From the cell containing the given text, extract its center point as [X, Y] coordinate. 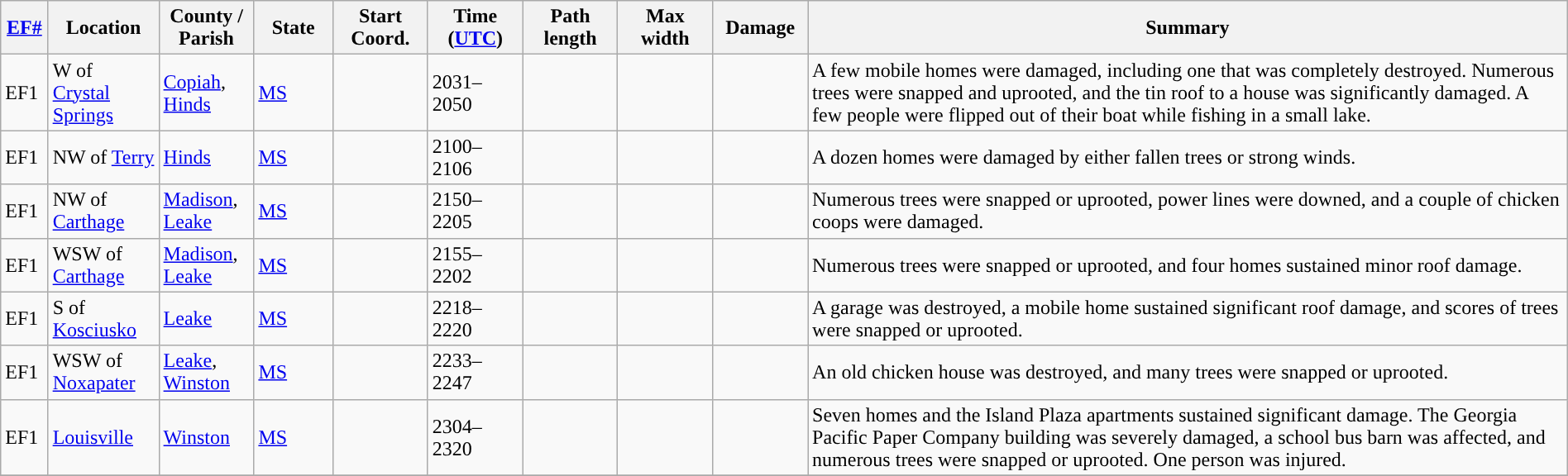
2150–2205 [475, 212]
Hinds [207, 157]
County / Parish [207, 28]
W of Crystal Springs [103, 93]
Copiah, Hinds [207, 93]
Location [103, 28]
WSW of Noxapater [103, 372]
S of Kosciusko [103, 319]
Path length [571, 28]
Leake, Winston [207, 372]
A garage was destroyed, a mobile home sustained significant roof damage, and scores of trees were snapped or uprooted. [1188, 319]
2218–2220 [475, 319]
Time (UTC) [475, 28]
2155–2202 [475, 264]
Max width [665, 28]
Summary [1188, 28]
EF# [25, 28]
NW of Terry [103, 157]
Leake [207, 319]
Winston [207, 437]
2100–2106 [475, 157]
Louisville [103, 437]
Numerous trees were snapped or uprooted, and four homes sustained minor roof damage. [1188, 264]
A dozen homes were damaged by either fallen trees or strong winds. [1188, 157]
Numerous trees were snapped or uprooted, power lines were downed, and a couple of chicken coops were damaged. [1188, 212]
NW of Carthage [103, 212]
2233–2247 [475, 372]
2031–2050 [475, 93]
Damage [761, 28]
Start Coord. [380, 28]
WSW of Carthage [103, 264]
State [294, 28]
An old chicken house was destroyed, and many trees were snapped or uprooted. [1188, 372]
2304–2320 [475, 437]
